From the cell containing the given text, extract its center point as (X, Y) coordinate. 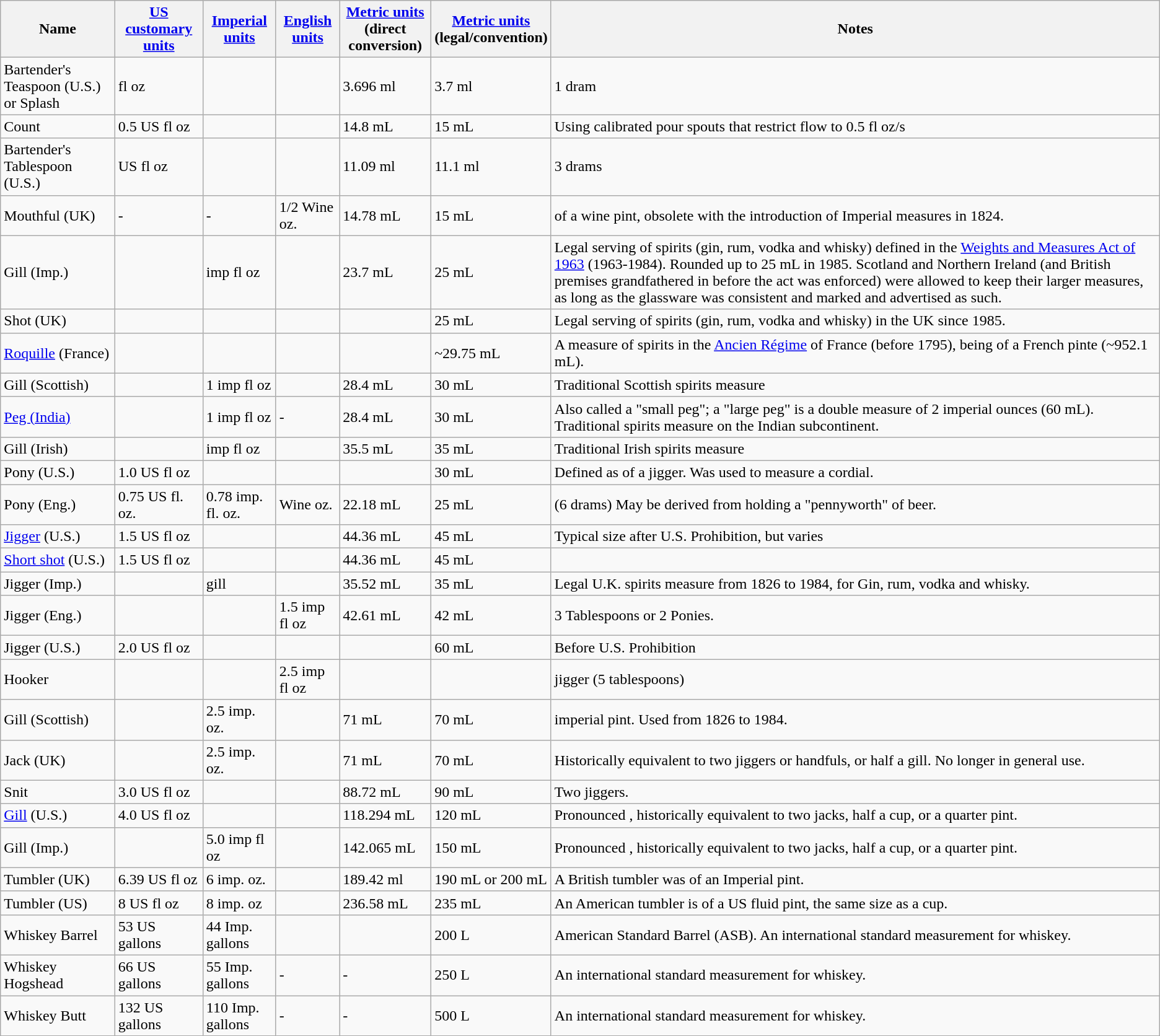
Before U.S. Prohibition (855, 647)
Shot (UK) (58, 321)
14.8 mL (385, 126)
6.39 US fl oz (159, 879)
3.7 ml (491, 86)
A measure of spirits in the Ancien Régime of France (before 1795), being of a French pinte (~952.1 mL). (855, 353)
235 mL (491, 903)
Using calibrated pour spouts that restrict flow to 0.5 fl oz/s (855, 126)
Traditional Irish spirits measure (855, 449)
Bartender's Teaspoon (U.S.) or Splash (58, 86)
American Standard Barrel (ASB). An international standard measurement for whiskey. (855, 934)
fl oz (159, 86)
4.0 US fl oz (159, 815)
Historically equivalent to two jiggers or handfuls, or half a gill. No longer in general use. (855, 760)
Roquille (France) (58, 353)
8 US fl oz (159, 903)
6 imp. oz. (239, 879)
200 L (491, 934)
1 dram (855, 86)
132 US gallons (159, 1015)
189.42 ml (385, 879)
Pony (U.S.) (58, 472)
0.78 imp. fl. oz. (239, 504)
3 drams (855, 167)
23.7 mL (385, 273)
500 L (491, 1015)
88.72 mL (385, 792)
~29.75 mL (491, 353)
Short shot (U.S.) (58, 560)
Count (58, 126)
53 US gallons (159, 934)
English units (307, 29)
Pony (Eng.) (58, 504)
3 Tablespoons or 2 Ponies. (855, 616)
11.1 ml (491, 167)
Gill (Irish) (58, 449)
236.58 mL (385, 903)
Traditional Scottish spirits measure (855, 385)
Jigger (Eng.) (58, 616)
Hooker (58, 679)
Also called a "small peg"; a "large peg" is a double measure of 2 imperial ounces (60 mL). Traditional spirits measure on the Indian subcontinent. (855, 416)
250 L (491, 975)
Metric units(direct conversion) (385, 29)
gill (239, 584)
Notes (855, 29)
jigger (5 tablespoons) (855, 679)
Metric units(legal/convention) (491, 29)
Two jiggers. (855, 792)
35.5 mL (385, 449)
2.5 imp fl oz (307, 679)
Bartender's Tablespoon (U.S.) (58, 167)
150 mL (491, 848)
66 US gallons (159, 975)
Imperial units (239, 29)
of a wine pint, obsolete with the introduction of Imperial measures in 1824. (855, 216)
Whiskey Barrel (58, 934)
Typical size after U.S. Prohibition, but varies (855, 537)
2.0 US fl oz (159, 647)
A British tumbler was of an Imperial pint. (855, 879)
55 Imp. gallons (239, 975)
190 mL or 200 mL (491, 879)
3.696 ml (385, 86)
1.5 imp fl oz (307, 616)
(6 drams) May be derived from holding a "pennyworth" of beer. (855, 504)
Jack (UK) (58, 760)
Jigger (Imp.) (58, 584)
1.0 US fl oz (159, 472)
5.0 imp fl oz (239, 848)
Whiskey Hogshead (58, 975)
142.065 mL (385, 848)
11.09 ml (385, 167)
8 imp. oz (239, 903)
42 mL (491, 616)
44 Imp. gallons (239, 934)
Mouthful (UK) (58, 216)
Whiskey Butt (58, 1015)
120 mL (491, 815)
110 Imp. gallons (239, 1015)
Defined as of a jigger. Was used to measure a cordial. (855, 472)
US fl oz (159, 167)
0.5 US fl oz (159, 126)
1/2 Wine oz. (307, 216)
Wine oz. (307, 504)
22.18 mL (385, 504)
14.78 mL (385, 216)
90 mL (491, 792)
US customary units (159, 29)
3.0 US fl oz (159, 792)
Peg (India) (58, 416)
Legal serving of spirits (gin, rum, vodka and whisky) in the UK since 1985. (855, 321)
Snit (58, 792)
An American tumbler is of a US fluid pint, the same size as a cup. (855, 903)
42.61 mL (385, 616)
imperial pint. Used from 1826 to 1984. (855, 720)
Tumbler (UK) (58, 879)
Gill (U.S.) (58, 815)
118.294 mL (385, 815)
Name (58, 29)
Legal U.K. spirits measure from 1826 to 1984, for Gin, rum, vodka and whisky. (855, 584)
Tumbler (US) (58, 903)
35.52 mL (385, 584)
0.75 US fl. oz. (159, 504)
60 mL (491, 647)
